Provide the [x, y] coordinate of the cell's center where the given text is located.  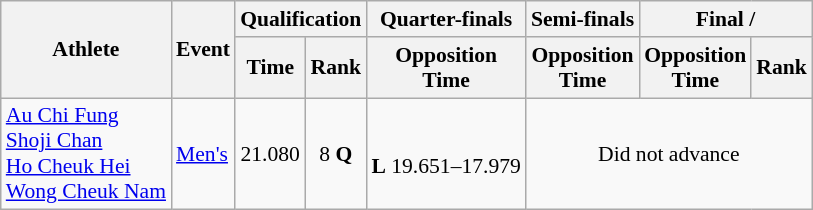
Qualification [300, 19]
8 Q [336, 154]
Final / [726, 19]
L 19.651–17.979 [446, 154]
Time [270, 68]
Athlete [86, 50]
Semi-finals [582, 19]
Men's [203, 154]
Quarter-finals [446, 19]
Did not advance [669, 154]
Au Chi FungShoji ChanHo Cheuk HeiWong Cheuk Nam [86, 154]
21.080 [270, 154]
Event [203, 50]
